For the text-containing cell, return its midpoint in [X, Y] coordinate format. 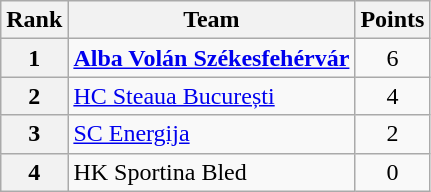
HK Sportina Bled [212, 172]
0 [392, 172]
6 [392, 58]
Alba Volán Székesfehérvár [212, 58]
SC Energija [212, 134]
Team [212, 20]
1 [34, 58]
Points [392, 20]
3 [34, 134]
Rank [34, 20]
HC Steaua București [212, 96]
